Return (x, y) of the center of cell containing provided text 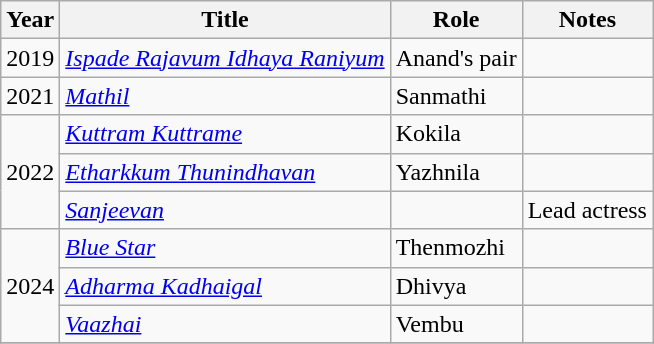
Mathil (225, 96)
Sanjeevan (225, 210)
Role (456, 20)
2024 (30, 286)
2019 (30, 58)
Kokila (456, 134)
Adharma Kadhaigal (225, 286)
Dhivya (456, 286)
Vaazhai (225, 324)
Blue Star (225, 248)
Title (225, 20)
Anand's pair (456, 58)
Notes (587, 20)
2021 (30, 96)
Year (30, 20)
Sanmathi (456, 96)
Ispade Rajavum Idhaya Raniyum (225, 58)
Lead actress (587, 210)
Kuttram Kuttrame (225, 134)
Yazhnila (456, 172)
Etharkkum Thunindhavan (225, 172)
Vembu (456, 324)
2022 (30, 172)
Thenmozhi (456, 248)
